Provide the [X, Y] coordinate of the cell's center where the given text is located.  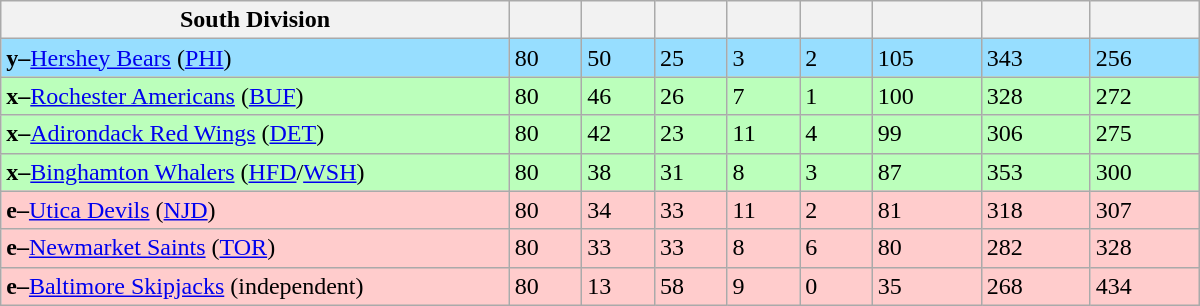
34 [618, 210]
42 [618, 134]
272 [1144, 96]
46 [618, 96]
4 [836, 134]
353 [1036, 172]
e–Newmarket Saints (TOR) [255, 248]
9 [764, 286]
307 [1144, 210]
x–Adirondack Red Wings (DET) [255, 134]
434 [1144, 286]
35 [926, 286]
x–Rochester Americans (BUF) [255, 96]
38 [618, 172]
e–Utica Devils (NJD) [255, 210]
31 [690, 172]
South Division [255, 20]
268 [1036, 286]
e–Baltimore Skipjacks (independent) [255, 286]
343 [1036, 58]
99 [926, 134]
306 [1036, 134]
87 [926, 172]
13 [618, 286]
x–Binghamton Whalers (HFD/WSH) [255, 172]
6 [836, 248]
81 [926, 210]
0 [836, 286]
25 [690, 58]
58 [690, 286]
282 [1036, 248]
50 [618, 58]
256 [1144, 58]
300 [1144, 172]
105 [926, 58]
100 [926, 96]
318 [1036, 210]
7 [764, 96]
275 [1144, 134]
y–Hershey Bears (PHI) [255, 58]
26 [690, 96]
1 [836, 96]
23 [690, 134]
